Return (x, y) of the center of cell containing provided text 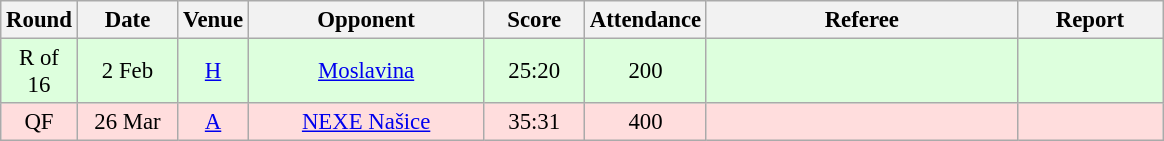
Round (39, 20)
H (214, 72)
35:31 (534, 122)
25:20 (534, 72)
Score (534, 20)
Date (128, 20)
200 (646, 72)
QF (39, 122)
Venue (214, 20)
A (214, 122)
Moslavina (366, 72)
R of 16 (39, 72)
2 Feb (128, 72)
Opponent (366, 20)
Referee (862, 20)
400 (646, 122)
Attendance (646, 20)
Report (1090, 20)
26 Mar (128, 122)
NEXE Našice (366, 122)
